Identify which cell holds the provided text, then report its (X, Y) central coordinate. 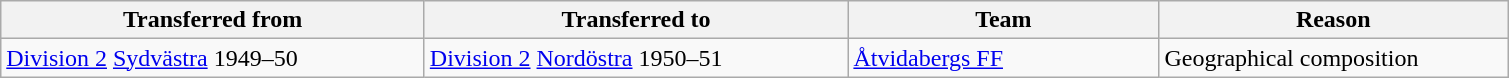
Transferred to (636, 20)
Division 2 Sydvästra 1949–50 (213, 58)
Åtvidabergs FF (1004, 58)
Transferred from (213, 20)
Team (1004, 20)
Division 2 Nordöstra 1950–51 (636, 58)
Geographical composition (1334, 58)
Reason (1334, 20)
